Determine the [X, Y] coordinate at the center of the cell enclosing the given text.  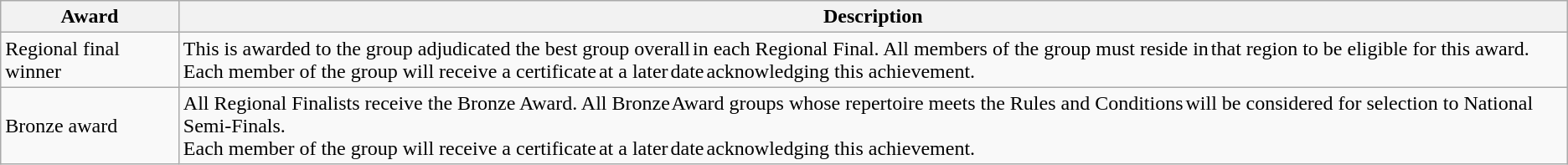
Award [90, 17]
Bronze award [90, 126]
Description [873, 17]
Regional final winner [90, 60]
